Detect which cell encompasses the target text, then output its [X, Y] center coordinate. 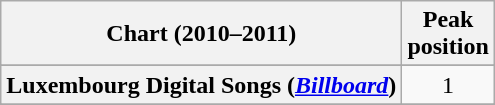
Luxembourg Digital Songs (Billboard) [202, 85]
Chart (2010–2011) [202, 34]
1 [448, 85]
Peakposition [448, 34]
